Scan for the cell matching the given text and deliver its [X, Y] coordinate at center. 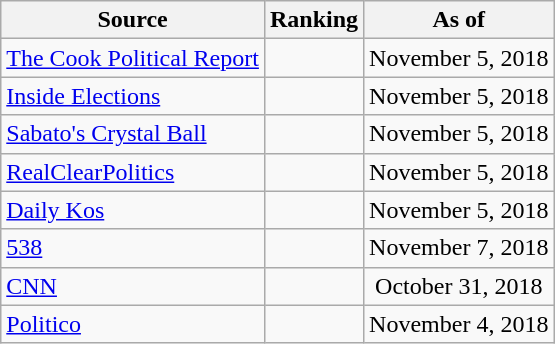
October 31, 2018 [459, 286]
As of [459, 20]
November 7, 2018 [459, 248]
The Cook Political Report [133, 58]
538 [133, 248]
CNN [133, 286]
Daily Kos [133, 210]
Sabato's Crystal Ball [133, 134]
Ranking [314, 20]
RealClearPolitics [133, 172]
Inside Elections [133, 96]
Politico [133, 324]
Source [133, 20]
November 4, 2018 [459, 324]
